From the cell containing the given text, extract its center point as [X, Y] coordinate. 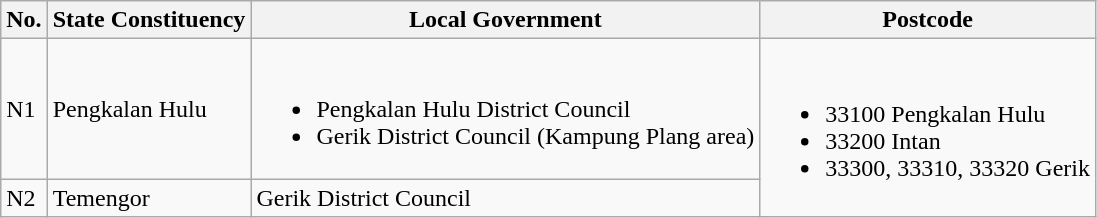
Pengkalan Hulu [149, 109]
Pengkalan Hulu District CouncilGerik District Council (Kampung Plang area) [506, 109]
Postcode [928, 20]
N1 [24, 109]
N2 [24, 198]
Gerik District Council [506, 198]
No. [24, 20]
Local Government [506, 20]
33100 Pengkalan Hulu33200 Intan33300, 33310, 33320 Gerik [928, 128]
Temengor [149, 198]
State Constituency [149, 20]
